Find where the given text appears and provide that cell's center as (x, y) coordinate. 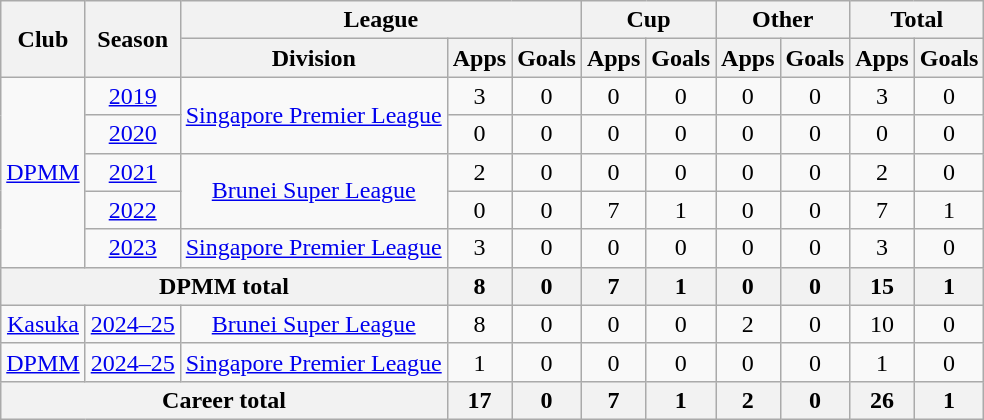
Kasuka (43, 324)
15 (882, 286)
2019 (132, 96)
2020 (132, 134)
17 (479, 400)
10 (882, 324)
Other (783, 20)
DPMM total (224, 286)
2021 (132, 172)
2022 (132, 210)
2023 (132, 248)
Total (917, 20)
Division (314, 58)
Season (132, 39)
Club (43, 39)
League (380, 20)
Career total (224, 400)
Cup (648, 20)
26 (882, 400)
